Search for the cell housing the specified text and yield its [X, Y] center coordinate. 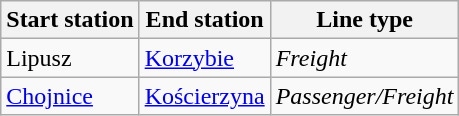
Lipusz [70, 58]
Chojnice [70, 96]
Start station [70, 20]
Korzybie [204, 58]
Line type [364, 20]
Freight [364, 58]
Passenger/Freight [364, 96]
End station [204, 20]
Kościerzyna [204, 96]
